Provide the (X, Y) coordinate of the cell's center where the given text is located.  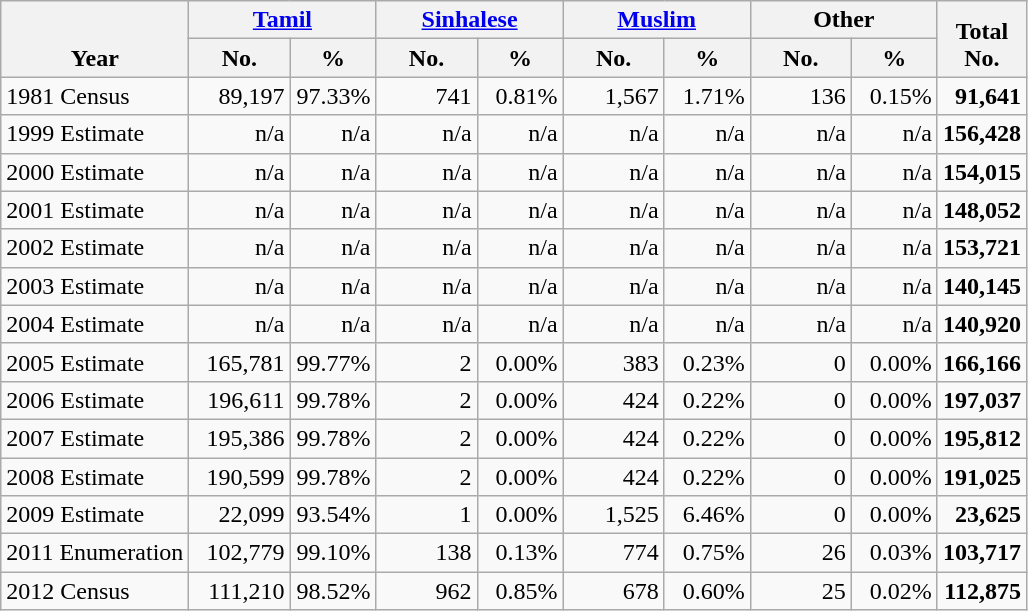
2011 Enumeration (95, 553)
1,567 (614, 96)
140,145 (982, 286)
89,197 (240, 96)
102,779 (240, 553)
2003 Estimate (95, 286)
25 (800, 591)
0.75% (707, 553)
140,920 (982, 324)
195,812 (982, 438)
190,599 (240, 477)
741 (426, 96)
197,037 (982, 400)
91,641 (982, 96)
153,721 (982, 248)
0.81% (520, 96)
156,428 (982, 134)
Other (844, 20)
1.71% (707, 96)
2008 Estimate (95, 477)
0.15% (894, 96)
99.77% (333, 362)
23,625 (982, 515)
6.46% (707, 515)
1999 Estimate (95, 134)
165,781 (240, 362)
0.02% (894, 591)
1981 Census (95, 96)
Tamil (282, 20)
138 (426, 553)
99.10% (333, 553)
103,717 (982, 553)
383 (614, 362)
2000 Estimate (95, 172)
Muslim (656, 20)
98.52% (333, 591)
0.60% (707, 591)
22,099 (240, 515)
148,052 (982, 210)
678 (614, 591)
111,210 (240, 591)
2009 Estimate (95, 515)
2001 Estimate (95, 210)
195,386 (240, 438)
196,611 (240, 400)
2012 Census (95, 591)
26 (800, 553)
2002 Estimate (95, 248)
0.13% (520, 553)
TotalNo. (982, 39)
112,875 (982, 591)
191,025 (982, 477)
0.85% (520, 591)
0.03% (894, 553)
93.54% (333, 515)
2007 Estimate (95, 438)
166,166 (982, 362)
962 (426, 591)
2005 Estimate (95, 362)
1,525 (614, 515)
1 (426, 515)
2004 Estimate (95, 324)
97.33% (333, 96)
0.23% (707, 362)
774 (614, 553)
Sinhalese (470, 20)
154,015 (982, 172)
Year (95, 39)
136 (800, 96)
2006 Estimate (95, 400)
